Search for the cell housing the specified text and yield its (X, Y) center coordinate. 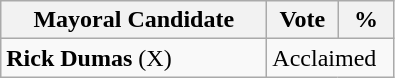
Mayoral Candidate (134, 20)
% (366, 20)
Acclaimed (330, 58)
Vote (302, 20)
Rick Dumas (X) (134, 58)
